Identify which cell holds the provided text, then report its [x, y] central coordinate. 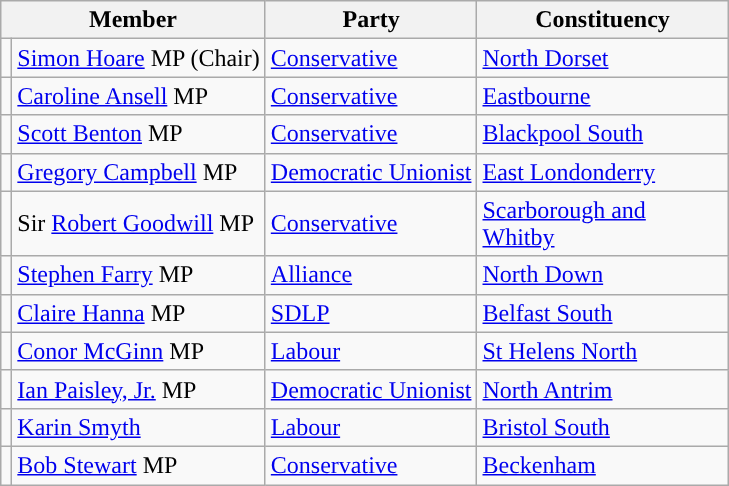
SDLP [371, 313]
Scarborough and Whitby [602, 224]
Beckenham [602, 465]
Bob Stewart MP [138, 465]
Gregory Campbell MP [138, 172]
Blackpool South [602, 134]
Constituency [602, 20]
North Down [602, 275]
Member [134, 20]
Karin Smyth [138, 427]
Party [371, 20]
Stephen Farry MP [138, 275]
East Londonderry [602, 172]
Eastbourne [602, 96]
Conor McGinn MP [138, 351]
North Antrim [602, 389]
Simon Hoare MP (Chair) [138, 58]
St Helens North [602, 351]
Ian Paisley, Jr. MP [138, 389]
Bristol South [602, 427]
Belfast South [602, 313]
Scott Benton MP [138, 134]
North Dorset [602, 58]
Claire Hanna MP [138, 313]
Sir Robert Goodwill MP [138, 224]
Alliance [371, 275]
Caroline Ansell MP [138, 96]
